Capture the cell that displays the provided text and extract its (x, y) central coordinate. 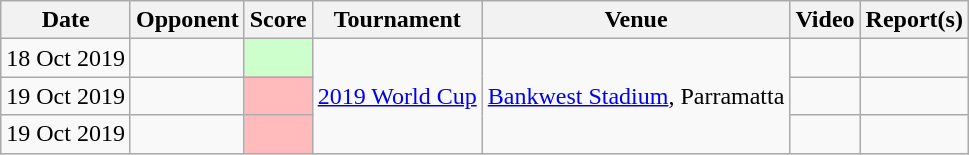
2019 World Cup (397, 96)
Bankwest Stadium, Parramatta (636, 96)
Date (66, 20)
Score (278, 20)
Opponent (187, 20)
Tournament (397, 20)
Venue (636, 20)
Video (825, 20)
Report(s) (914, 20)
18 Oct 2019 (66, 58)
